Provide the (x, y) coordinate of the cell's center where the given text is located.  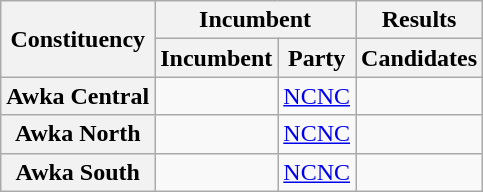
Awka North (78, 134)
Party (317, 58)
Results (420, 20)
Awka Central (78, 96)
Awka South (78, 172)
Candidates (420, 58)
Constituency (78, 39)
